Capture the cell that displays the provided text and extract its [X, Y] central coordinate. 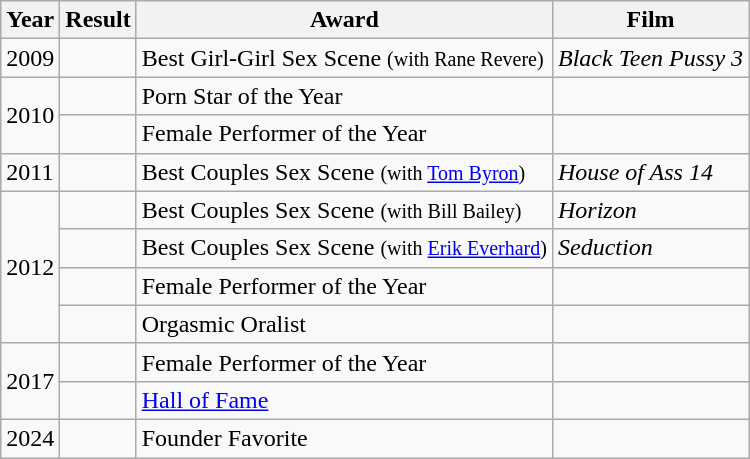
2012 [30, 267]
Seduction [650, 248]
2010 [30, 115]
House of Ass 14 [650, 172]
2009 [30, 58]
Result [98, 20]
Best Couples Sex Scene (with Tom Byron) [344, 172]
Best Girl-Girl Sex Scene (with Rane Revere) [344, 58]
Orgasmic Oralist [344, 324]
Hall of Fame [344, 400]
2024 [30, 438]
Award [344, 20]
Founder Favorite [344, 438]
Year [30, 20]
Porn Star of the Year [344, 96]
2017 [30, 381]
Film [650, 20]
2011 [30, 172]
Best Couples Sex Scene (with Erik Everhard) [344, 248]
Best Couples Sex Scene (with Bill Bailey) [344, 210]
Black Teen Pussy 3 [650, 58]
Horizon [650, 210]
